Identify which cell holds the provided text, then report its [x, y] central coordinate. 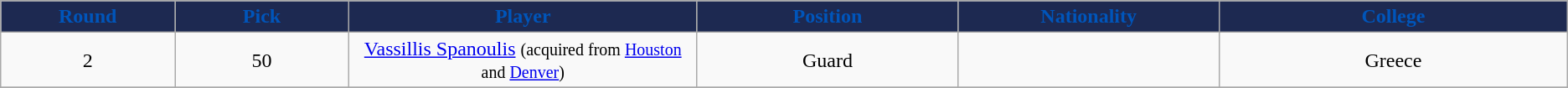
College [1394, 17]
Guard [828, 60]
Position [828, 17]
Nationality [1089, 17]
Greece [1394, 60]
50 [262, 60]
Round [88, 17]
Player [523, 17]
Pick [262, 17]
Vassillis Spanoulis (acquired from Houston and Denver) [523, 60]
2 [88, 60]
